For the text-containing cell, return its midpoint in (X, Y) coordinate format. 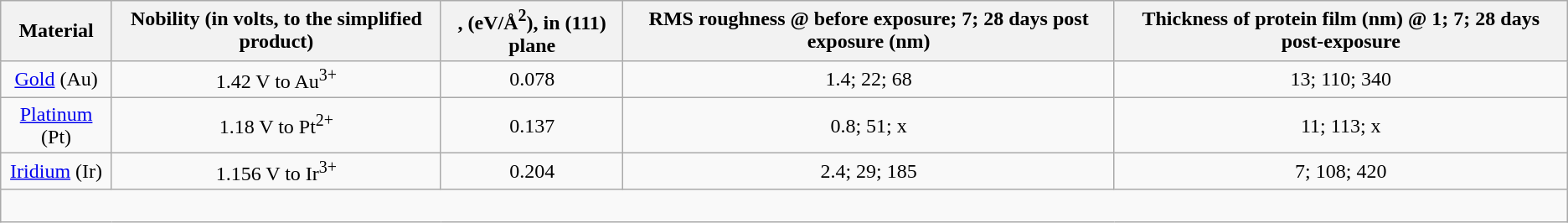
11; 113; x (1340, 126)
0.078 (532, 79)
1.156 V to Ir3+ (276, 171)
RMS roughness @ before exposure; 7; 28 days post exposure (nm) (869, 31)
2.4; 29; 185 (869, 171)
1.4; 22; 68 (869, 79)
Platinum (Pt) (57, 126)
0.204 (532, 171)
Gold (Au) (57, 79)
0.137 (532, 126)
Iridium (Ir) (57, 171)
7; 108; 420 (1340, 171)
13; 110; 340 (1340, 79)
1.42 V to Au3+ (276, 79)
0.8; 51; x (869, 126)
Nobility (in volts, to the simplified product) (276, 31)
, (eV/Å2), in (111) plane (532, 31)
Thickness of protein film (nm) @ 1; 7; 28 days post-exposure (1340, 31)
Material (57, 31)
1.18 V to Pt2+ (276, 126)
